Pinpoint the cell where the given text exists, returning its (X, Y) midpoint coordinate. 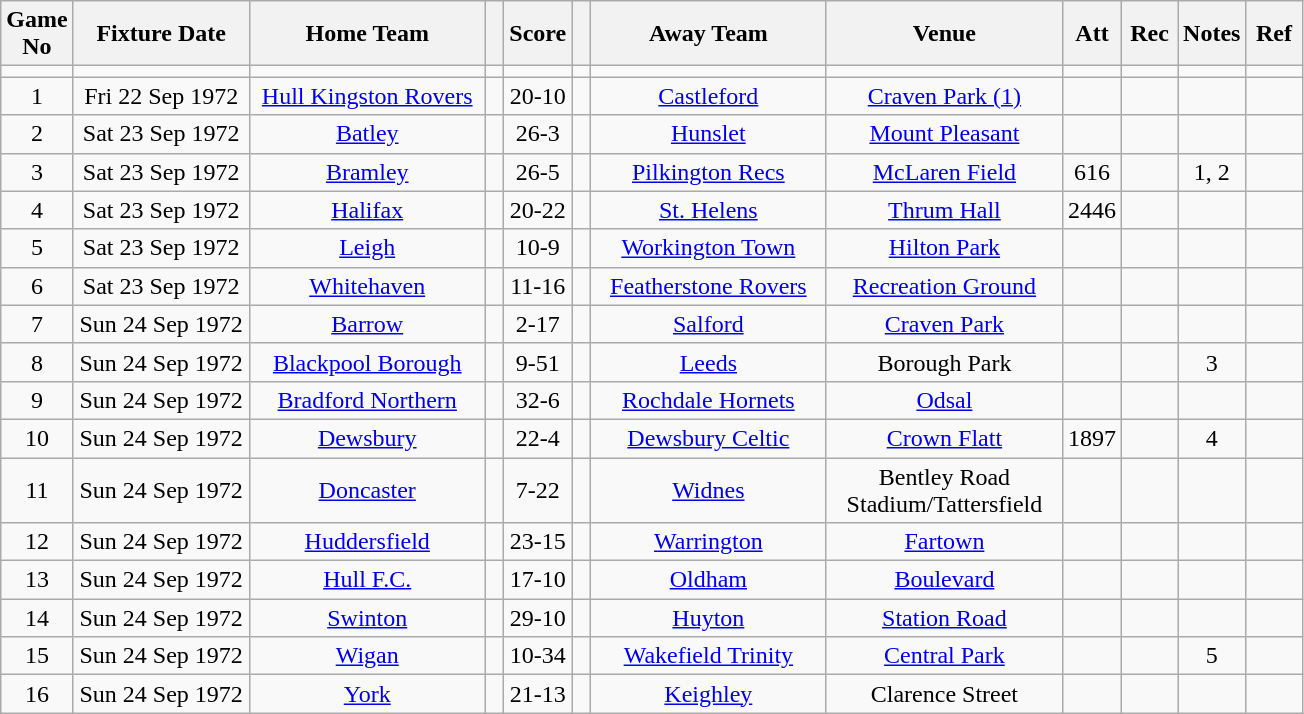
Station Road (944, 618)
Bramley (367, 172)
Oldham (708, 580)
26-5 (538, 172)
Notes (1212, 34)
2446 (1092, 210)
Blackpool Borough (367, 362)
Hilton Park (944, 248)
Recreation Ground (944, 286)
11-16 (538, 286)
Clarence Street (944, 694)
Castleford (708, 96)
Boulevard (944, 580)
Odsal (944, 400)
1, 2 (1212, 172)
20-22 (538, 210)
Att (1092, 34)
9-51 (538, 362)
16 (37, 694)
St. Helens (708, 210)
Pilkington Recs (708, 172)
Workington Town (708, 248)
Away Team (708, 34)
Craven Park (944, 324)
2 (37, 134)
Leigh (367, 248)
29-10 (538, 618)
10 (37, 438)
32-6 (538, 400)
Ref (1274, 34)
Dewsbury Celtic (708, 438)
Keighley (708, 694)
Batley (367, 134)
Fartown (944, 542)
26-3 (538, 134)
11 (37, 490)
13 (37, 580)
1897 (1092, 438)
Fixture Date (161, 34)
Leeds (708, 362)
Wigan (367, 656)
Home Team (367, 34)
Mount Pleasant (944, 134)
10-34 (538, 656)
Huddersfield (367, 542)
Craven Park (1) (944, 96)
Swinton (367, 618)
Warrington (708, 542)
Fri 22 Sep 1972 (161, 96)
Barrow (367, 324)
10-9 (538, 248)
Borough Park (944, 362)
Hull F.C. (367, 580)
Score (538, 34)
Whitehaven (367, 286)
Salford (708, 324)
21-13 (538, 694)
616 (1092, 172)
Rochdale Hornets (708, 400)
Game No (37, 34)
Venue (944, 34)
12 (37, 542)
7 (37, 324)
Thrum Hall (944, 210)
7-22 (538, 490)
York (367, 694)
20-10 (538, 96)
McLaren Field (944, 172)
1 (37, 96)
Hunslet (708, 134)
Wakefield Trinity (708, 656)
17-10 (538, 580)
2-17 (538, 324)
Central Park (944, 656)
8 (37, 362)
Widnes (708, 490)
Featherstone Rovers (708, 286)
9 (37, 400)
Crown Flatt (944, 438)
Doncaster (367, 490)
Dewsbury (367, 438)
Hull Kingston Rovers (367, 96)
23-15 (538, 542)
14 (37, 618)
Halifax (367, 210)
Huyton (708, 618)
Bradford Northern (367, 400)
Rec (1150, 34)
15 (37, 656)
Bentley Road Stadium/Tattersfield (944, 490)
22-4 (538, 438)
6 (37, 286)
